Output the (X, Y) coordinate of the center of the cell containing the given text.  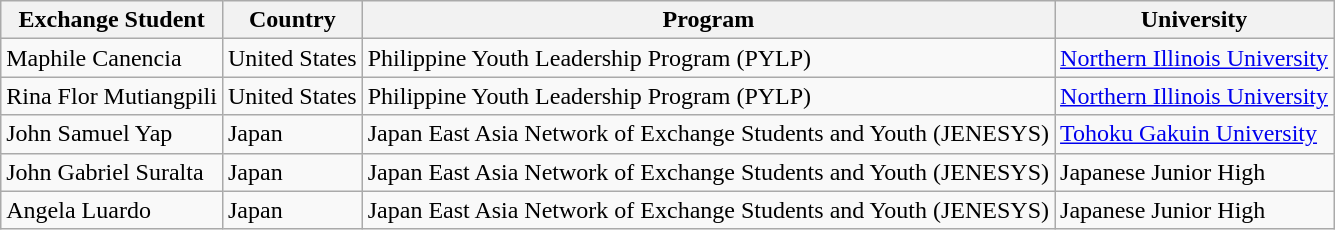
Rina Flor Mutiangpili (112, 96)
Exchange Student (112, 20)
John Gabriel Suralta (112, 172)
John Samuel Yap (112, 134)
Country (292, 20)
Tohoku Gakuin University (1194, 134)
Maphile Canencia (112, 58)
Angela Luardo (112, 210)
Program (708, 20)
University (1194, 20)
